Extract the [X, Y] coordinate from the center of the cell holding the provided text.  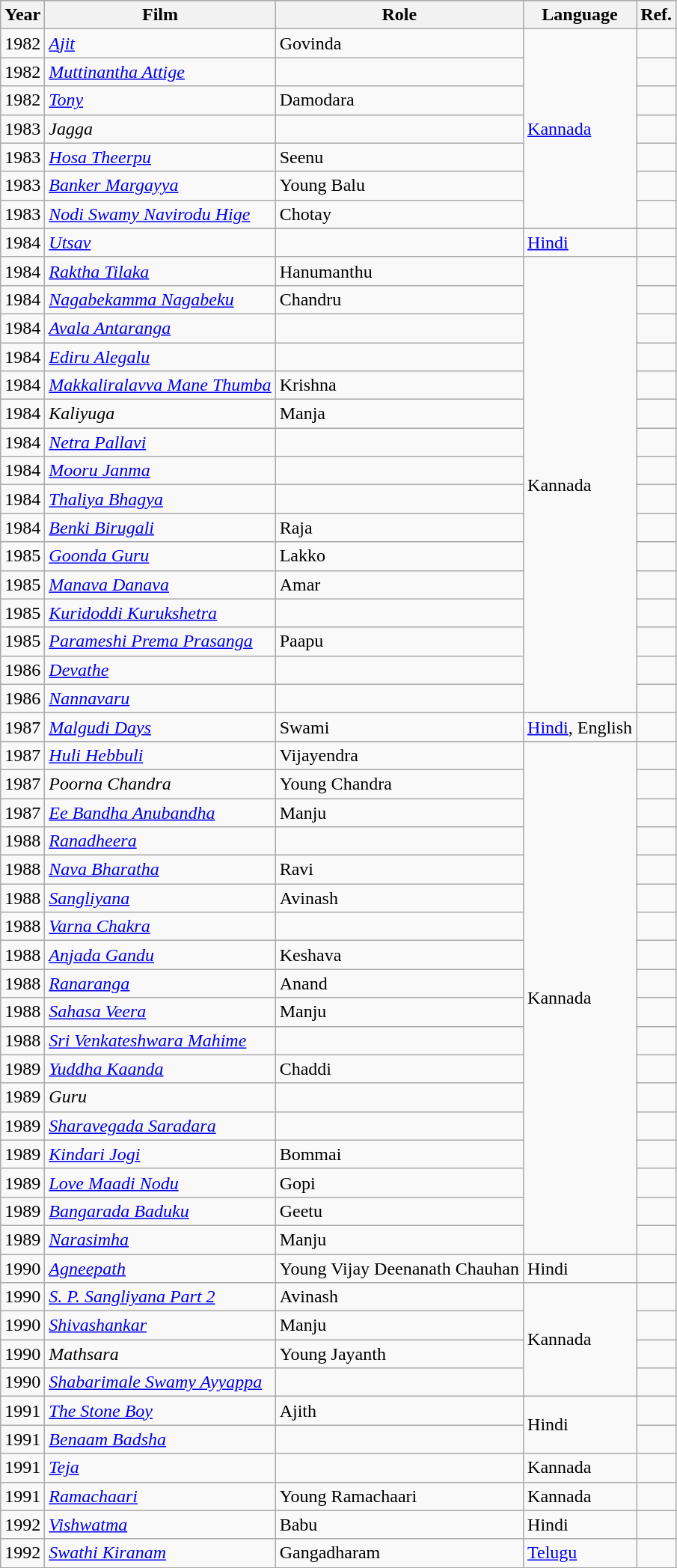
Shivashankar [160, 1326]
Amar [399, 585]
Kaliyuga [160, 414]
Makkaliralavva Mane Thumba [160, 385]
Love Maadi Nodu [160, 1183]
Hindi, English [580, 727]
Vishwatma [160, 1525]
Telugu [580, 1553]
Gangadharam [399, 1553]
Ranaranga [160, 983]
Damodara [399, 100]
The Stone Boy [160, 1411]
Tony [160, 100]
Ediru Alegalu [160, 357]
Keshava [399, 955]
Paapu [399, 641]
Young Jayanth [399, 1354]
Ramachaari [160, 1496]
Chandru [399, 299]
Thaliya Bhagya [160, 499]
Bommai [399, 1154]
Babu [399, 1525]
Swathi Kiranam [160, 1553]
Gopi [399, 1183]
Ref. [657, 15]
Anand [399, 983]
Huli Hebbuli [160, 755]
Avala Antaranga [160, 328]
Vijayendra [399, 755]
Ajit [160, 43]
Sangliyana [160, 898]
Kuridoddi Kurukshetra [160, 613]
Guru [160, 1097]
Malgudi Days [160, 727]
Raja [399, 528]
Swami [399, 727]
Ravi [399, 870]
Ranadheera [160, 841]
Young Vijay Deenanath Chauhan [399, 1269]
Chaddi [399, 1069]
Goonda Guru [160, 556]
Language [580, 15]
Sharavegada Saradara [160, 1126]
Ee Bandha Anubandha [160, 812]
Hanumanthu [399, 271]
Shabarimale Swamy Ayyappa [160, 1382]
S. P. Sangliyana Part 2 [160, 1297]
Krishna [399, 385]
Devathe [160, 670]
Mathsara [160, 1354]
Parameshi Prema Prasanga [160, 641]
Sahasa Veera [160, 1012]
Kindari Jogi [160, 1154]
Nava Bharatha [160, 870]
Netra Pallavi [160, 442]
Manja [399, 414]
Poorna Chandra [160, 784]
Narasimha [160, 1239]
Year [22, 15]
Nannavaru [160, 698]
Hosa Theerpu [160, 157]
Mooru Janma [160, 471]
Geetu [399, 1211]
Yuddha Kaanda [160, 1069]
Film [160, 15]
Anjada Gandu [160, 955]
Varna Chakra [160, 927]
Raktha Tilaka [160, 271]
Govinda [399, 43]
Muttinantha Attige [160, 72]
Teja [160, 1468]
Sri Venkateshwara Mahime [160, 1040]
Jagga [160, 129]
Young Chandra [399, 784]
Lakko [399, 556]
Young Ramachaari [399, 1496]
Benaam Badsha [160, 1439]
Utsav [160, 242]
Banker Margayya [160, 186]
Nagabekamma Nagabeku [160, 299]
Agneepath [160, 1269]
Bangarada Baduku [160, 1211]
Benki Birugali [160, 528]
Chotay [399, 214]
Seenu [399, 157]
Role [399, 15]
Nodi Swamy Navirodu Hige [160, 214]
Young Balu [399, 186]
Ajith [399, 1411]
Manava Danava [160, 585]
